Capture the cell that displays the provided text and extract its [x, y] central coordinate. 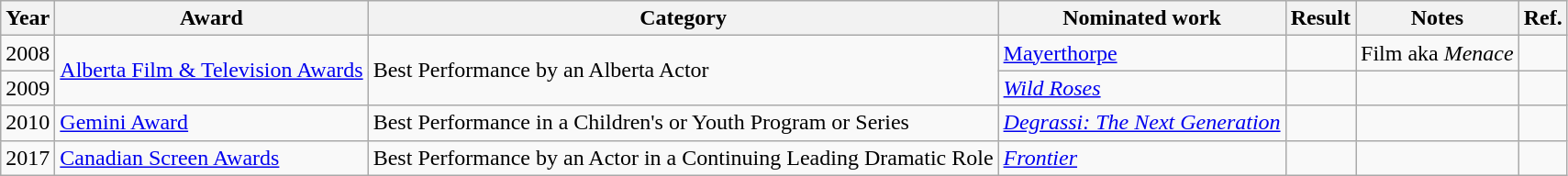
Category [683, 18]
Alberta Film & Television Awards [211, 71]
2017 [28, 158]
Nominated work [1141, 18]
Best Performance by an Actor in a Continuing Leading Dramatic Role [683, 158]
Gemini Award [211, 123]
Mayerthorpe [1141, 53]
Award [211, 18]
Best Performance in a Children's or Youth Program or Series [683, 123]
Film aka Menace [1438, 53]
2008 [28, 53]
Result [1320, 18]
Canadian Screen Awards [211, 158]
2010 [28, 123]
2009 [28, 88]
Ref. [1543, 18]
Notes [1438, 18]
Best Performance by an Alberta Actor [683, 71]
Frontier [1141, 158]
Degrassi: The Next Generation [1141, 123]
Wild Roses [1141, 88]
Year [28, 18]
